Capture the cell that displays the provided text and extract its (X, Y) central coordinate. 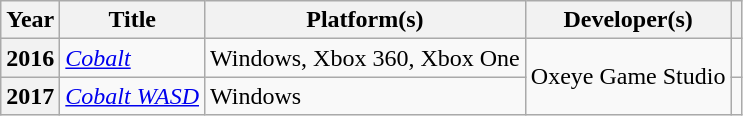
Platform(s) (366, 20)
2017 (30, 96)
Oxeye Game Studio (628, 77)
Windows (366, 96)
Cobalt WASD (132, 96)
Title (132, 20)
2016 (30, 58)
Developer(s) (628, 20)
Year (30, 20)
Cobalt (132, 58)
Windows, Xbox 360, Xbox One (366, 58)
